Provide the (X, Y) coordinate of the cell's center where the given text is located.  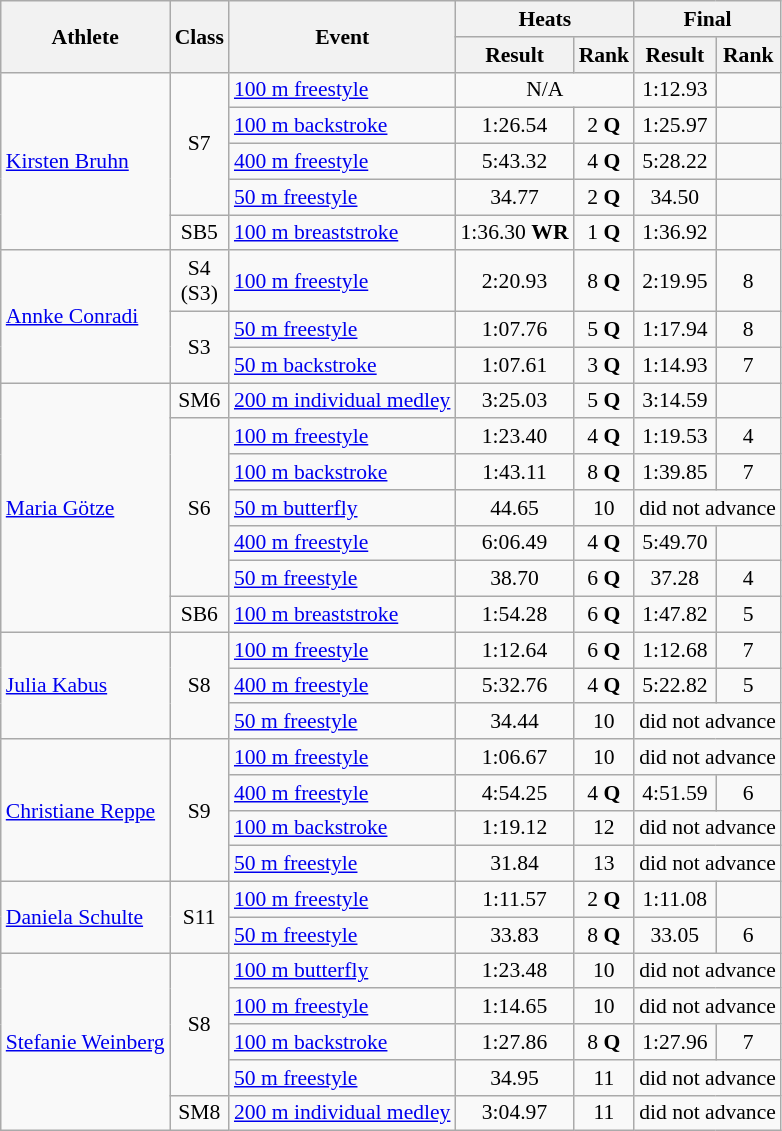
Daniela Schulte (86, 918)
SB6 (200, 615)
1:07.76 (514, 330)
44.65 (514, 508)
Kirsten Bruhn (86, 161)
S11 (200, 918)
1:11.08 (674, 900)
1:47.82 (674, 615)
5:49.70 (674, 543)
33.05 (674, 935)
34.50 (674, 197)
Julia Kabus (86, 686)
1:27.86 (514, 1042)
1:12.93 (674, 90)
Class (200, 36)
4:54.25 (514, 793)
1:12.68 (674, 650)
34.44 (514, 722)
3:25.03 (514, 401)
2:19.95 (674, 282)
SM6 (200, 401)
1:11.57 (514, 900)
50 m butterfly (342, 508)
1:54.28 (514, 615)
1:36.92 (674, 233)
13 (604, 864)
1:07.61 (514, 365)
1:23.48 (514, 971)
3:14.59 (674, 401)
1:43.11 (514, 472)
38.70 (514, 579)
SM8 (200, 1113)
Annke Conradi (86, 317)
1:14.65 (514, 1007)
2:20.93 (514, 282)
34.95 (514, 1078)
SB5 (200, 233)
1:25.97 (674, 126)
1:19.12 (514, 828)
Stefanie Weinberg (86, 1042)
S3 (200, 348)
1:12.64 (514, 650)
N/A (544, 90)
5:28.22 (674, 162)
1:23.40 (514, 437)
5:43.32 (514, 162)
3 Q (604, 365)
S6 (200, 508)
1:19.53 (674, 437)
1:06.67 (514, 757)
100 m butterfly (342, 971)
3:04.97 (514, 1113)
1:39.85 (674, 472)
Christiane Reppe (86, 810)
1:17.94 (674, 330)
6:06.49 (514, 543)
12 (604, 828)
33.83 (514, 935)
Final (708, 19)
1:27.96 (674, 1042)
S9 (200, 810)
1:14.93 (674, 365)
5:32.76 (514, 686)
Maria Götze (86, 508)
50 m backstroke (342, 365)
1 Q (604, 233)
37.28 (674, 579)
31.84 (514, 864)
Event (342, 36)
Heats (544, 19)
S7 (200, 143)
1:26.54 (514, 126)
4:51.59 (674, 793)
34.77 (514, 197)
5:22.82 (674, 686)
S4(S3) (200, 282)
1:36.30 WR (514, 233)
Athlete (86, 36)
